Detect which cell encompasses the target text, then output its (X, Y) center coordinate. 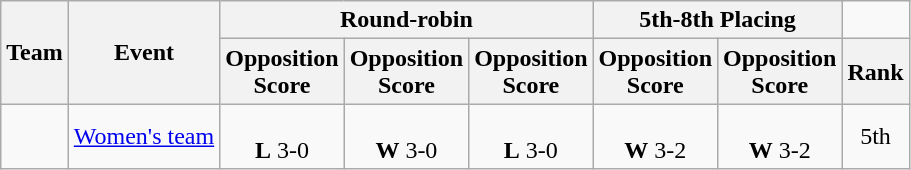
Event (144, 52)
5th (876, 136)
5th-8th Placing (718, 20)
Women's team (144, 136)
Round-robin (406, 20)
W 3-0 (406, 136)
Rank (876, 72)
Team (35, 52)
